Scan for the cell matching the given text and deliver its (X, Y) coordinate at center. 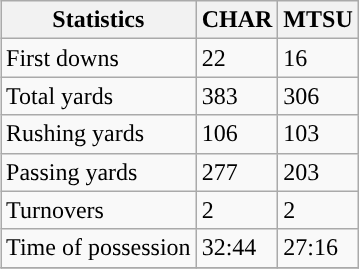
103 (318, 134)
277 (237, 172)
CHAR (237, 20)
16 (318, 58)
106 (237, 134)
Time of possession (99, 248)
22 (237, 58)
306 (318, 96)
32:44 (237, 248)
Rushing yards (99, 134)
MTSU (318, 20)
27:16 (318, 248)
Total yards (99, 96)
Statistics (99, 20)
203 (318, 172)
Passing yards (99, 172)
383 (237, 96)
Turnovers (99, 210)
First downs (99, 58)
